Identify which cell holds the provided text, then report its [X, Y] central coordinate. 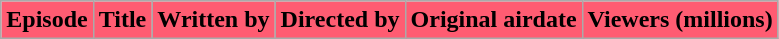
Written by [214, 20]
Directed by [340, 20]
Episode [47, 20]
Original airdate [494, 20]
Viewers (millions) [680, 20]
Title [122, 20]
